Find where the given text appears and provide that cell's center as [X, Y] coordinate. 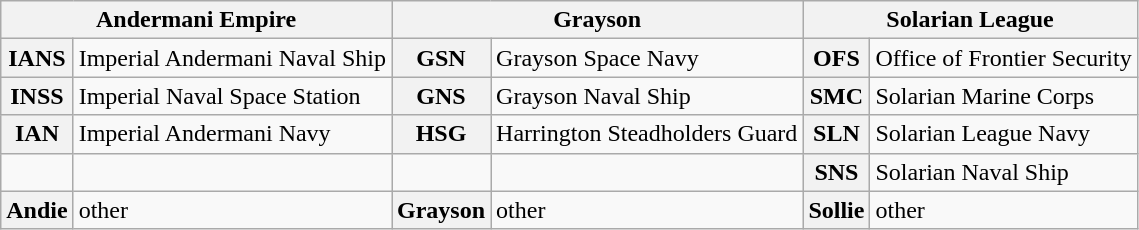
GNS [442, 96]
Andie [37, 210]
SLN [836, 134]
Office of Frontier Security [1004, 58]
HSG [442, 134]
Solarian Marine Corps [1004, 96]
Sollie [836, 210]
Imperial Andermani Naval Ship [232, 58]
INSS [37, 96]
Solarian Naval Ship [1004, 172]
IANS [37, 58]
Andermani Empire [196, 20]
IAN [37, 134]
Imperial Andermani Navy [232, 134]
SNS [836, 172]
Solarian League [970, 20]
Imperial Naval Space Station [232, 96]
GSN [442, 58]
Grayson Space Navy [647, 58]
Harrington Steadholders Guard [647, 134]
Solarian League Navy [1004, 134]
SMC [836, 96]
OFS [836, 58]
Grayson Naval Ship [647, 96]
